From the cell containing the given text, extract its center point as (X, Y) coordinate. 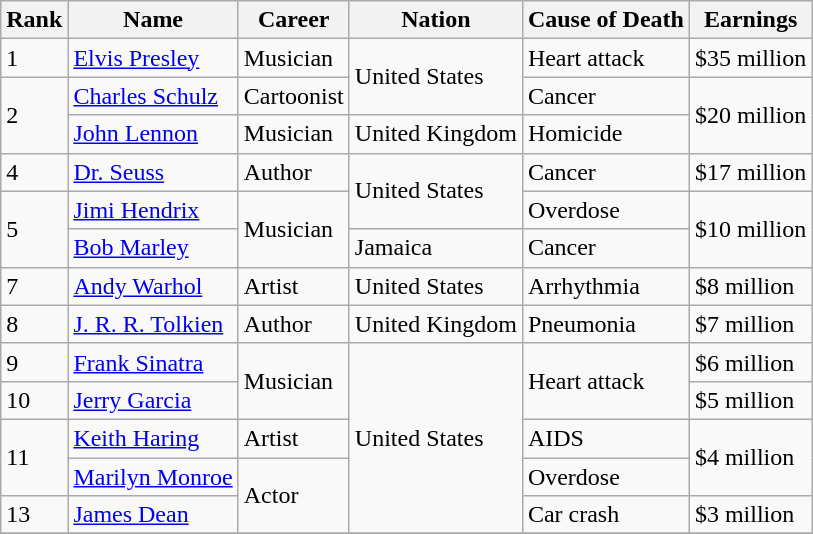
Rank (34, 20)
Jimi Hendrix (153, 210)
Car crash (606, 515)
Keith Haring (153, 438)
Cause of Death (606, 20)
4 (34, 172)
$5 million (750, 400)
Pneumonia (606, 324)
8 (34, 324)
Jerry Garcia (153, 400)
J. R. R. Tolkien (153, 324)
James Dean (153, 515)
13 (34, 515)
Career (294, 20)
Marilyn Monroe (153, 477)
Dr. Seuss (153, 172)
Arrhythmia (606, 286)
$4 million (750, 457)
Cartoonist (294, 96)
Charles Schulz (153, 96)
$10 million (750, 229)
2 (34, 115)
Andy Warhol (153, 286)
$8 million (750, 286)
5 (34, 229)
Nation (436, 20)
Name (153, 20)
1 (34, 58)
$17 million (750, 172)
$7 million (750, 324)
$6 million (750, 362)
$35 million (750, 58)
11 (34, 457)
Frank Sinatra (153, 362)
9 (34, 362)
Actor (294, 496)
Homicide (606, 134)
AIDS (606, 438)
Elvis Presley (153, 58)
Earnings (750, 20)
John Lennon (153, 134)
7 (34, 286)
Bob Marley (153, 248)
$20 million (750, 115)
Jamaica (436, 248)
$3 million (750, 515)
10 (34, 400)
